Pinpoint the cell where the given text exists, returning its (X, Y) midpoint coordinate. 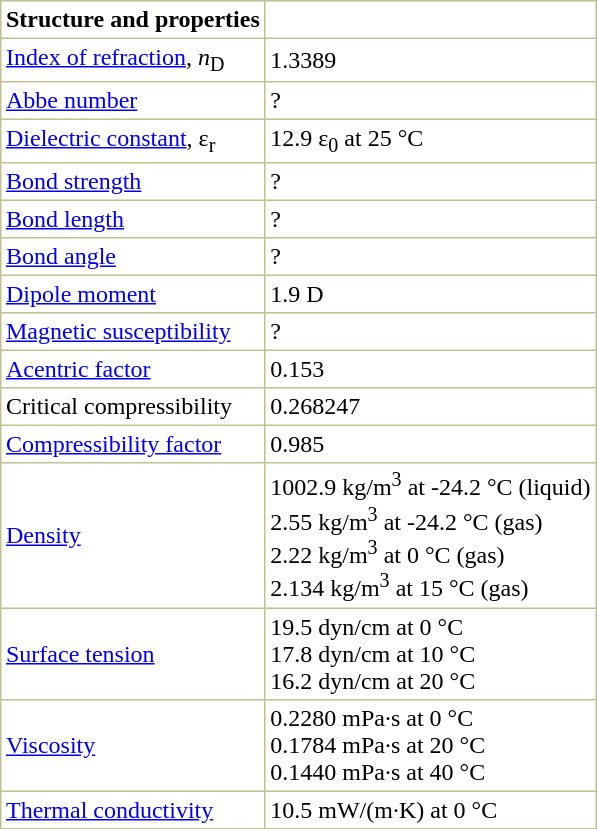
Bond angle (133, 257)
0.985 (430, 445)
1002.9 kg/m3 at -24.2 °C (liquid)2.55 kg/m3 at -24.2 °C (gas)2.22 kg/m3 at 0 °C (gas)2.134 kg/m3 at 15 °C (gas) (430, 535)
Abbe number (133, 101)
Critical compressibility (133, 407)
1.9 D (430, 295)
10.5 mW/(m·K) at 0 °C (430, 810)
Dielectric constant, εr (133, 142)
Thermal conductivity (133, 810)
0.268247 (430, 407)
Structure and properties (133, 20)
0.2280 mPa·s at 0 °C0.1784 mPa·s at 20 °C0.1440 mPa·s at 40 °C (430, 745)
Surface tension (133, 654)
1.3389 (430, 60)
Index of refraction, nD (133, 60)
Bond length (133, 220)
Compressibility factor (133, 445)
Magnetic susceptibility (133, 332)
0.153 (430, 370)
12.9 ε0 at 25 °C (430, 142)
19.5 dyn/cm at 0 °C17.8 dyn/cm at 10 °C16.2 dyn/cm at 20 °C (430, 654)
Density (133, 535)
Dipole moment (133, 295)
Acentric factor (133, 370)
Viscosity (133, 745)
Bond strength (133, 182)
